Determine the (x, y) coordinate at the center of the cell enclosing the given text.  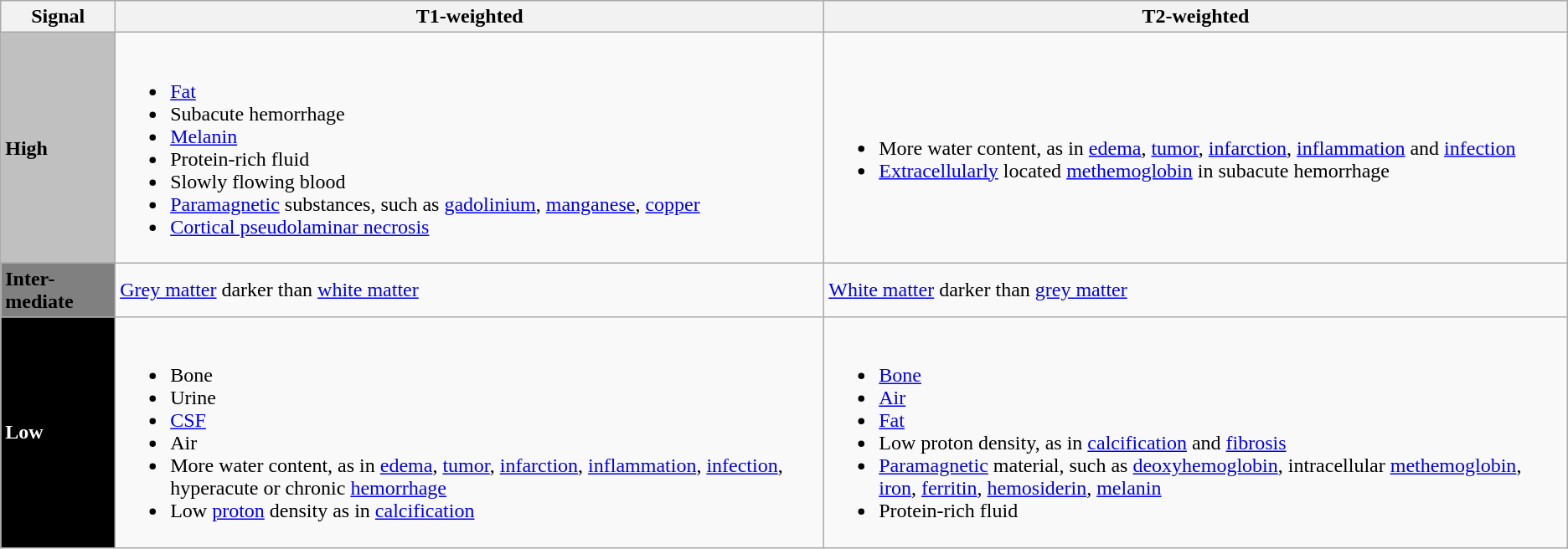
Grey matter darker than white matter (470, 290)
Signal (59, 17)
T1-weighted (470, 17)
More water content, as in edema, tumor, infarction, inflammation and infectionExtracellularly located methemoglobin in subacute hemorrhage (1196, 147)
White matter darker than grey matter (1196, 290)
High (59, 147)
Inter- mediate (59, 290)
T2-weighted (1196, 17)
Low (59, 432)
